From the cell containing the given text, extract its center point as (X, Y) coordinate. 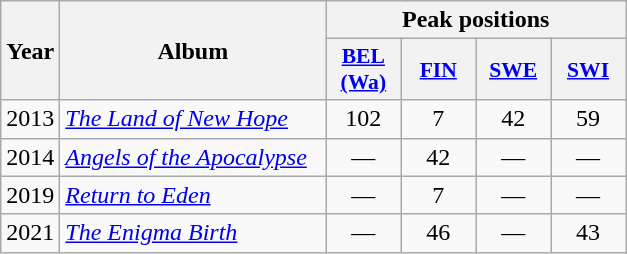
2021 (30, 233)
BEL (Wa) (364, 70)
Year (30, 50)
43 (588, 233)
Album (193, 50)
2019 (30, 195)
Angels of the Apocalypse (193, 157)
FIN (438, 70)
59 (588, 119)
2014 (30, 157)
102 (364, 119)
46 (438, 233)
SWE (514, 70)
2013 (30, 119)
Return to Eden (193, 195)
Peak positions (476, 20)
The Land of New Hope (193, 119)
SWI (588, 70)
The Enigma Birth (193, 233)
